Return the [X, Y] coordinate for the center point of the cell that contains the specified text.  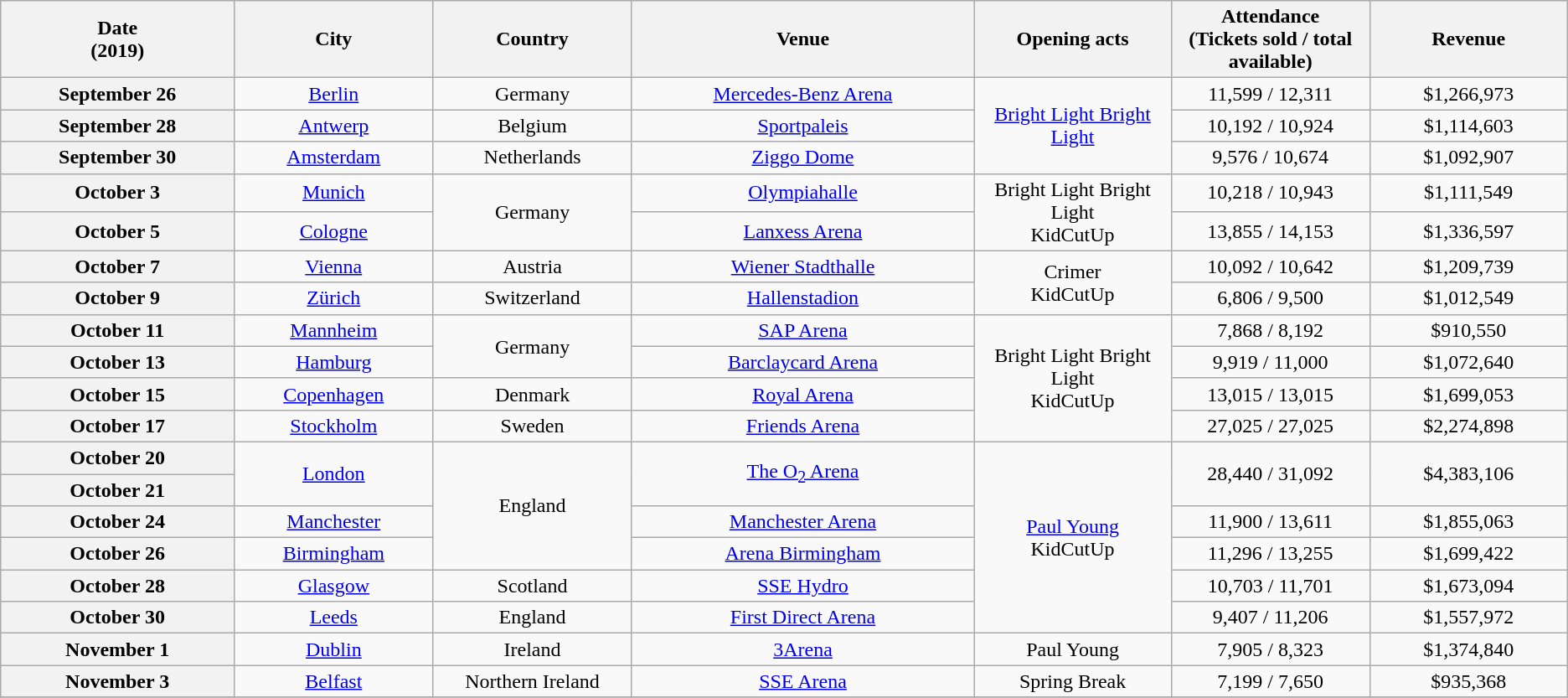
Cologne [334, 231]
Scotland [533, 586]
Paul YoungKidCutUp [1072, 537]
11,296 / 13,255 [1270, 554]
$1,012,549 [1468, 298]
13,855 / 14,153 [1270, 231]
10,218 / 10,943 [1270, 193]
Hallenstadion [802, 298]
Revenue [1468, 39]
Denmark [533, 394]
Stockholm [334, 426]
October 15 [117, 394]
$1,072,640 [1468, 362]
Berlin [334, 94]
$1,114,603 [1468, 126]
October 26 [117, 554]
$935,368 [1468, 681]
Copenhagen [334, 394]
$1,092,907 [1468, 158]
10,092 / 10,642 [1270, 266]
28,440 / 31,092 [1270, 473]
Manchester Arena [802, 522]
11,599 / 12,311 [1270, 94]
9,407 / 11,206 [1270, 618]
Mannheim [334, 330]
October 11 [117, 330]
$910,550 [1468, 330]
$1,699,053 [1468, 394]
October 30 [117, 618]
Paul Young [1072, 649]
Manchester [334, 522]
$1,855,063 [1468, 522]
$1,699,422 [1468, 554]
September 26 [117, 94]
City [334, 39]
SSE Arena [802, 681]
6,806 / 9,500 [1270, 298]
September 28 [117, 126]
7,905 / 8,323 [1270, 649]
October 13 [117, 362]
Birmingham [334, 554]
Sweden [533, 426]
9,576 / 10,674 [1270, 158]
Lanxess Arena [802, 231]
$1,336,597 [1468, 231]
7,199 / 7,650 [1270, 681]
10,703 / 11,701 [1270, 586]
October 20 [117, 458]
Netherlands [533, 158]
3Arena [802, 649]
November 1 [117, 649]
Opening acts [1072, 39]
Glasgow [334, 586]
Belfast [334, 681]
September 30 [117, 158]
Ireland [533, 649]
$4,383,106 [1468, 473]
October 21 [117, 490]
Antwerp [334, 126]
SAP Arena [802, 330]
Belgium [533, 126]
13,015 / 13,015 [1270, 394]
Zürich [334, 298]
9,919 / 11,000 [1270, 362]
Attendance(Tickets sold / total available) [1270, 39]
$1,557,972 [1468, 618]
Arena Birmingham [802, 554]
SSE Hydro [802, 586]
$2,274,898 [1468, 426]
Barclaycard Arena [802, 362]
October 28 [117, 586]
CrimerKidCutUp [1072, 282]
Leeds [334, 618]
Ziggo Dome [802, 158]
November 3 [117, 681]
Sportpaleis [802, 126]
October 3 [117, 193]
10,192 / 10,924 [1270, 126]
Bright Light Bright Light [1072, 126]
Switzerland [533, 298]
Dublin [334, 649]
Royal Arena [802, 394]
Hamburg [334, 362]
Amsterdam [334, 158]
Spring Break [1072, 681]
Vienna [334, 266]
Wiener Stadthalle [802, 266]
October 7 [117, 266]
Mercedes-Benz Arena [802, 94]
The O2 Arena [802, 473]
Friends Arena [802, 426]
27,025 / 27,025 [1270, 426]
Austria [533, 266]
$1,266,973 [1468, 94]
Country [533, 39]
October 9 [117, 298]
October 24 [117, 522]
Olympiahalle [802, 193]
7,868 / 8,192 [1270, 330]
October 17 [117, 426]
$1,374,840 [1468, 649]
11,900 / 13,611 [1270, 522]
Munich [334, 193]
London [334, 473]
$1,111,549 [1468, 193]
$1,209,739 [1468, 266]
Venue [802, 39]
October 5 [117, 231]
$1,673,094 [1468, 586]
Date(2019) [117, 39]
Northern Ireland [533, 681]
First Direct Arena [802, 618]
